Identify which cell holds the provided text, then report its (x, y) central coordinate. 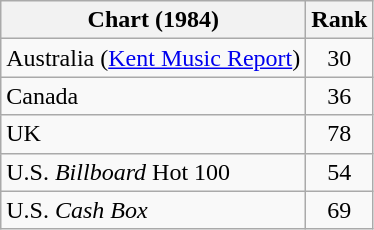
U.S. Billboard Hot 100 (154, 172)
U.S. Cash Box (154, 210)
30 (340, 58)
Canada (154, 96)
78 (340, 134)
Australia (Kent Music Report) (154, 58)
36 (340, 96)
UK (154, 134)
69 (340, 210)
54 (340, 172)
Chart (1984) (154, 20)
Rank (340, 20)
